Scan for the cell matching the given text and deliver its [x, y] coordinate at center. 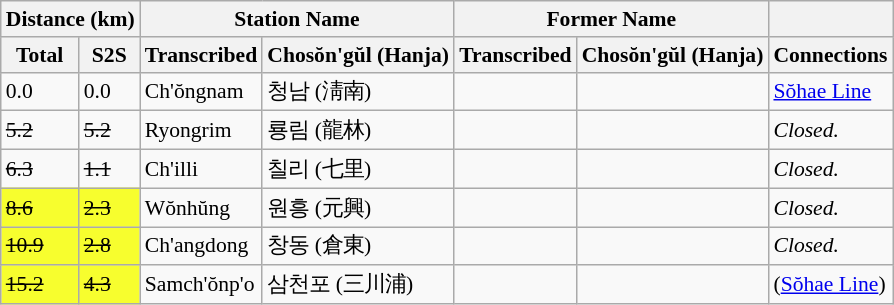
Connections [830, 55]
Sŏhae Line [830, 92]
4.3 [110, 286]
(Sŏhae Line) [830, 286]
Wŏnhŭng [201, 208]
Ch'illi [201, 170]
룡림 (龍林) [358, 130]
S2S [110, 55]
2.8 [110, 246]
창동 (倉東) [358, 246]
원흥 (元興) [358, 208]
Samch'ŏnp'o [201, 286]
8.6 [40, 208]
Ch'ŏngnam [201, 92]
1.1 [110, 170]
삼천포 (三川浦) [358, 286]
10.9 [40, 246]
Total [40, 55]
15.2 [40, 286]
Distance (km) [70, 19]
Ch'angdong [201, 246]
청남 (淸南) [358, 92]
Station Name [297, 19]
Former Name [611, 19]
Ryongrim [201, 130]
칠리 (七里) [358, 170]
6.3 [40, 170]
2.3 [110, 208]
